Pinpoint the cell where the given text exists, returning its [x, y] midpoint coordinate. 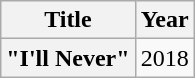
2018 [164, 58]
Year [164, 20]
"I'll Never" [68, 58]
Title [68, 20]
